Search for the cell housing the specified text and yield its [x, y] center coordinate. 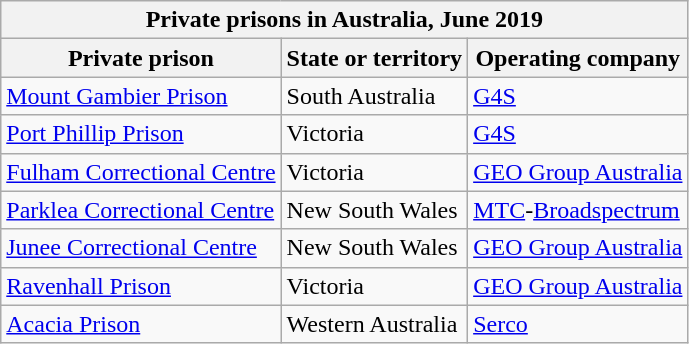
Mount Gambier Prison [141, 96]
Western Australia [374, 324]
South Australia [374, 96]
Port Phillip Prison [141, 134]
State or territory [374, 58]
Serco [578, 324]
Parklea Correctional Centre [141, 210]
Private prisons in Australia, June 2019 [344, 20]
Junee Correctional Centre [141, 248]
Private prison [141, 58]
Acacia Prison [141, 324]
Operating company [578, 58]
Fulham Correctional Centre [141, 172]
MTC-Broadspectrum [578, 210]
Ravenhall Prison [141, 286]
